Pinpoint the cell where the given text exists, returning its (X, Y) midpoint coordinate. 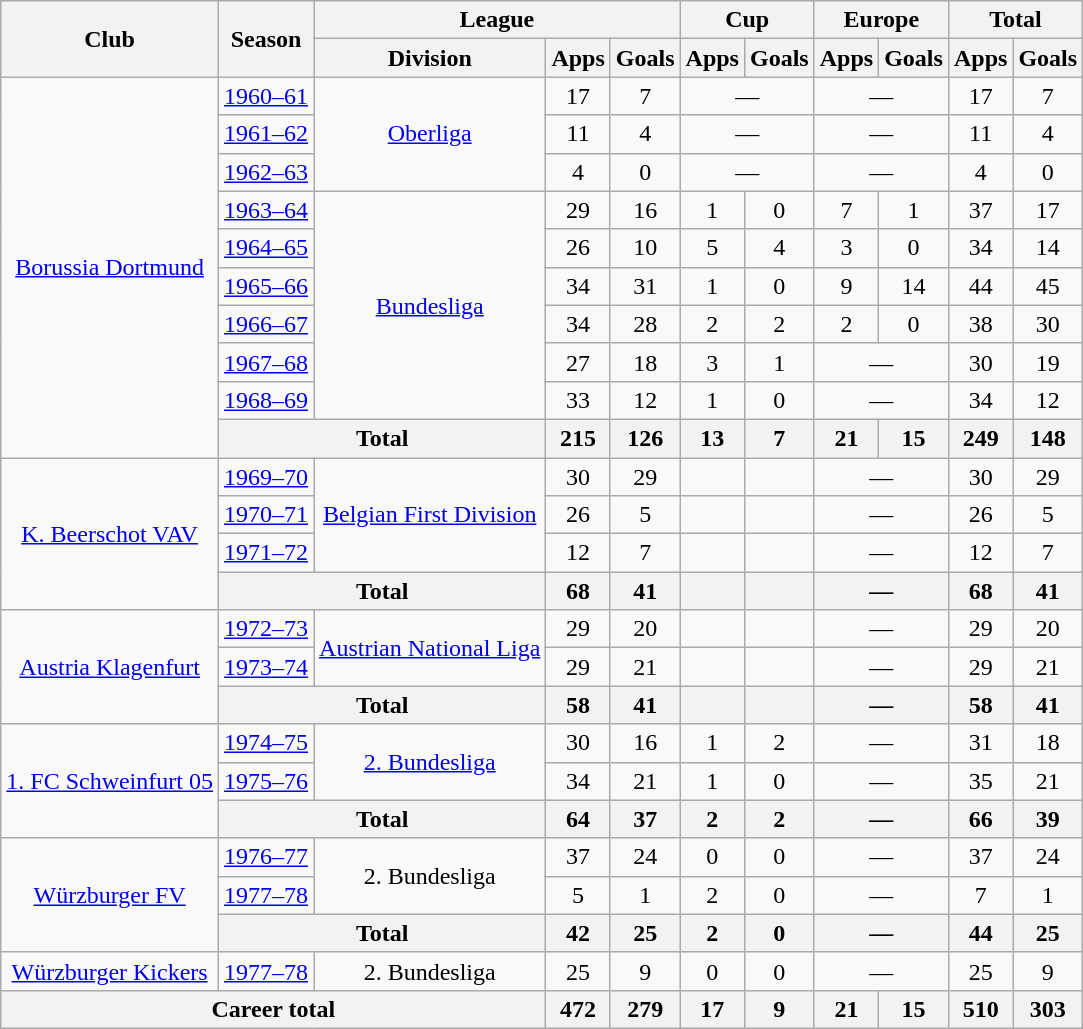
510 (980, 1009)
K. Beerschot VAV (110, 534)
303 (1048, 1009)
Borussia Dortmund (110, 268)
1962–63 (266, 172)
33 (578, 400)
1975–76 (266, 781)
35 (980, 781)
Austrian National Liga (430, 648)
Season (266, 39)
Würzburger Kickers (110, 971)
13 (712, 438)
Career total (274, 1009)
1969–70 (266, 477)
1. FC Schweinfurt 05 (110, 781)
1967–68 (266, 362)
Europe (881, 20)
10 (645, 248)
279 (645, 1009)
Oberliga (430, 134)
1963–64 (266, 210)
215 (578, 438)
38 (980, 324)
1968–69 (266, 400)
45 (1048, 286)
42 (578, 933)
126 (645, 438)
1970–71 (266, 515)
249 (980, 438)
Cup (747, 20)
1971–72 (266, 553)
1974–75 (266, 743)
1972–73 (266, 629)
28 (645, 324)
Club (110, 39)
1973–74 (266, 667)
39 (1048, 819)
66 (980, 819)
1976–77 (266, 857)
Division (430, 58)
Würzburger FV (110, 895)
27 (578, 362)
148 (1048, 438)
1965–66 (266, 286)
1961–62 (266, 134)
Bundesliga (430, 305)
64 (578, 819)
472 (578, 1009)
1960–61 (266, 96)
1966–67 (266, 324)
Belgian First Division (430, 515)
League (498, 20)
1964–65 (266, 248)
Austria Klagenfurt (110, 667)
19 (1048, 362)
